Search for the cell housing the specified text and yield its [X, Y] center coordinate. 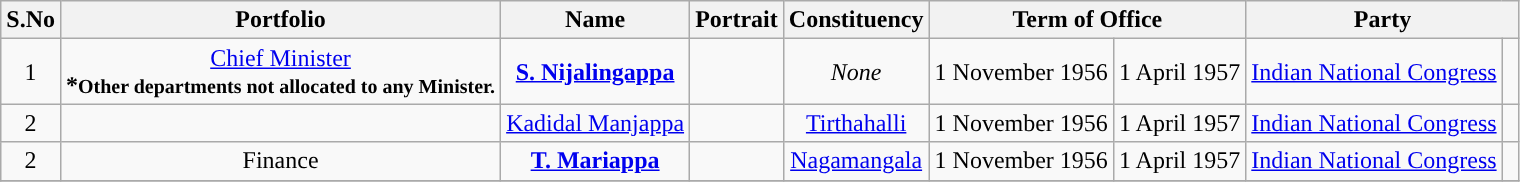
Portfolio [280, 20]
Kadidal Manjappa [596, 123]
Tirthahalli [856, 123]
S.No [31, 20]
Nagamangala [856, 161]
S. Nijalingappa [596, 72]
Chief Minister*Other departments not allocated to any Minister. [280, 72]
None [856, 72]
Portrait [737, 20]
Finance [280, 161]
Name [596, 20]
T. Mariappa [596, 161]
Term of Office [1088, 20]
Constituency [856, 20]
1 [31, 72]
Party [1382, 20]
